Detect which cell encompasses the target text, then output its [x, y] center coordinate. 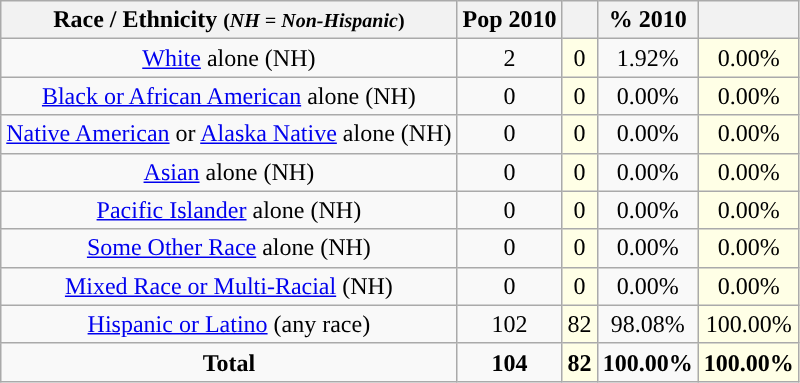
Black or African American alone (NH) [229, 96]
Pop 2010 [510, 20]
Asian alone (NH) [229, 172]
Mixed Race or Multi-Racial (NH) [229, 286]
102 [510, 324]
Total [229, 362]
2 [510, 58]
Pacific Islander alone (NH) [229, 210]
98.08% [648, 324]
% 2010 [648, 20]
Hispanic or Latino (any race) [229, 324]
104 [510, 362]
1.92% [648, 58]
Native American or Alaska Native alone (NH) [229, 134]
Some Other Race alone (NH) [229, 248]
White alone (NH) [229, 58]
Race / Ethnicity (NH = Non-Hispanic) [229, 20]
